Provide the [x, y] coordinate of the cell's center where the given text is located.  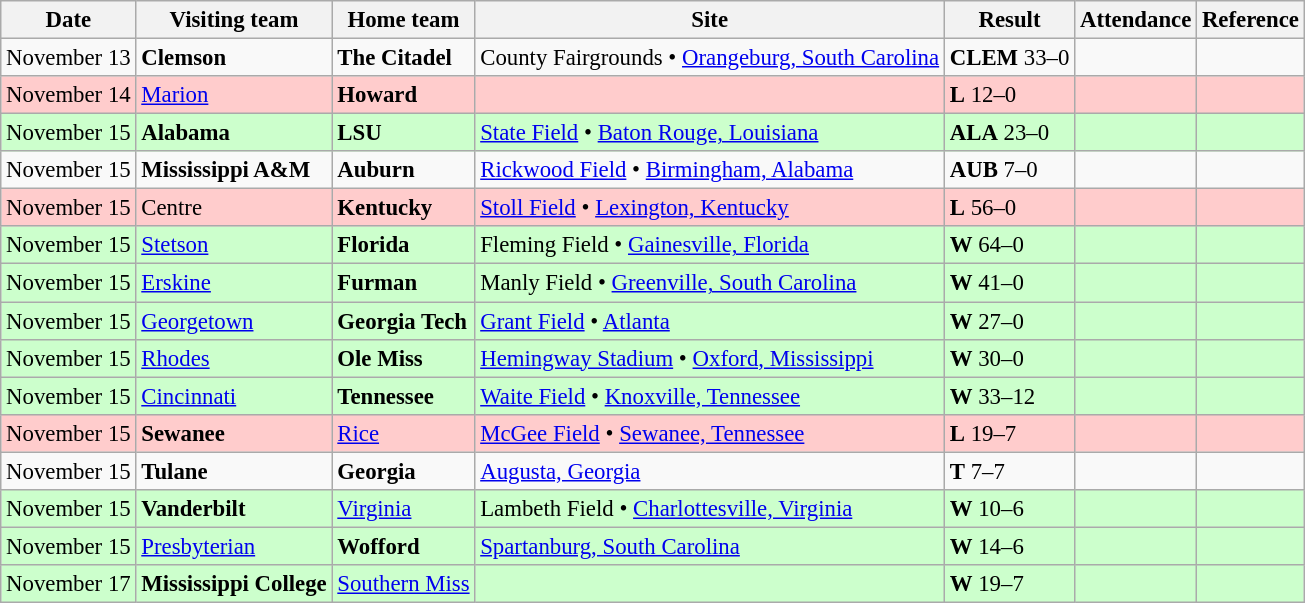
Tulane [234, 471]
T 7–7 [1009, 471]
McGee Field • Sewanee, Tennessee [710, 433]
November 17 [68, 584]
Grant Field • Atlanta [710, 321]
Tennessee [404, 396]
Wofford [404, 546]
LSU [404, 133]
Waite Field • Knoxville, Tennessee [710, 396]
Fleming Field • Gainesville, Florida [710, 245]
W 27–0 [1009, 321]
Georgia Tech [404, 321]
State Field • Baton Rouge, Louisiana [710, 133]
Reference [1251, 20]
Augusta, Georgia [710, 471]
Date [68, 20]
W 19–7 [1009, 584]
Sewanee [234, 433]
Florida [404, 245]
Rickwood Field • Birmingham, Alabama [710, 170]
Manly Field • Greenville, South Carolina [710, 283]
Clemson [234, 58]
W 33–12 [1009, 396]
Ole Miss [404, 358]
November 14 [68, 95]
Presbyterian [234, 546]
Rhodes [234, 358]
L 12–0 [1009, 95]
Home team [404, 20]
Virginia [404, 509]
County Fairgrounds • Orangeburg, South Carolina [710, 58]
Furman [404, 283]
Georgia [404, 471]
Centre [234, 208]
Mississippi College [234, 584]
AUB 7–0 [1009, 170]
L 19–7 [1009, 433]
November 13 [68, 58]
Hemingway Stadium • Oxford, Mississippi [710, 358]
Kentucky [404, 208]
Cincinnati [234, 396]
Stoll Field • Lexington, Kentucky [710, 208]
Southern Miss [404, 584]
Mississippi A&M [234, 170]
Result [1009, 20]
Auburn [404, 170]
CLEM 33–0 [1009, 58]
W 41–0 [1009, 283]
Vanderbilt [234, 509]
The Citadel [404, 58]
W 30–0 [1009, 358]
Attendance [1136, 20]
Site [710, 20]
W 14–6 [1009, 546]
Lambeth Field • Charlottesville, Virginia [710, 509]
Visiting team [234, 20]
Georgetown [234, 321]
Erskine [234, 283]
W 10–6 [1009, 509]
Alabama [234, 133]
Marion [234, 95]
W 64–0 [1009, 245]
Rice [404, 433]
Stetson [234, 245]
Howard [404, 95]
ALA 23–0 [1009, 133]
Spartanburg, South Carolina [710, 546]
L 56–0 [1009, 208]
